Extract the [X, Y] coordinate from the center of the cell holding the provided text.  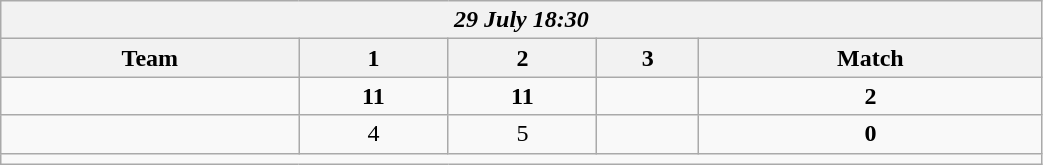
Team [150, 58]
1 [374, 58]
0 [870, 134]
5 [522, 134]
Match [870, 58]
3 [648, 58]
29 July 18:30 [522, 20]
4 [374, 134]
